Identify which cell holds the provided text, then report its [X, Y] central coordinate. 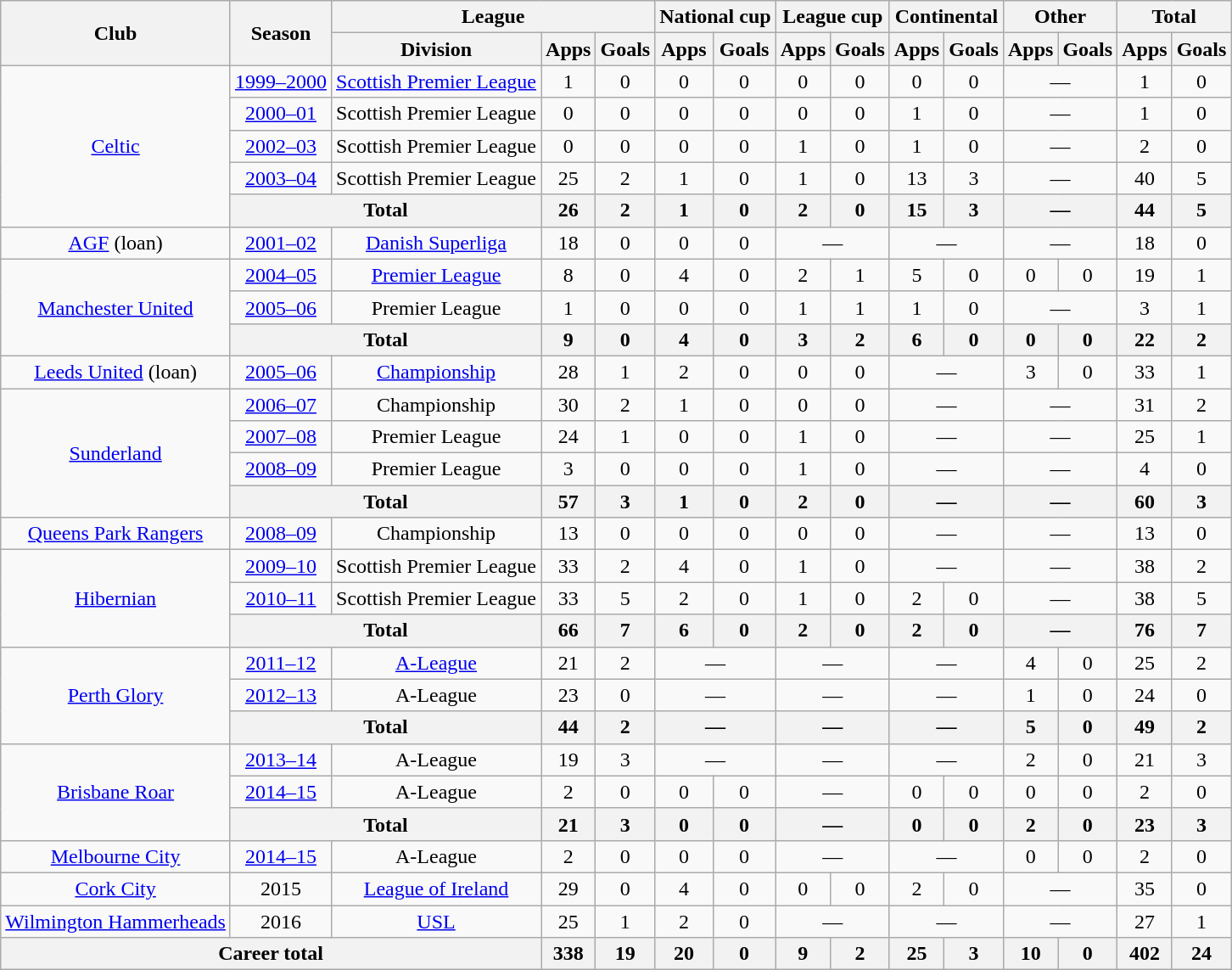
10 [1030, 954]
Cork City [115, 889]
Hibernian [115, 598]
49 [1145, 727]
2009–10 [280, 566]
2013–14 [280, 760]
Season [280, 33]
League cup [832, 17]
2010–11 [280, 598]
Leeds United (loan) [115, 372]
26 [568, 210]
Danish Superliga [436, 243]
31 [1145, 405]
Perth Glory [115, 695]
57 [568, 502]
League of Ireland [436, 889]
40 [1145, 178]
National cup [715, 17]
338 [568, 954]
66 [568, 631]
30 [568, 405]
15 [916, 210]
2000–01 [280, 114]
USL [436, 921]
2001–02 [280, 243]
AGF (loan) [115, 243]
76 [1145, 631]
29 [568, 889]
1999–2000 [280, 81]
Other [1060, 17]
2012–13 [280, 695]
8 [568, 275]
60 [1145, 502]
Melbourne City [115, 856]
Sunderland [115, 453]
402 [1145, 954]
Continental [946, 17]
35 [1145, 889]
Division [436, 49]
28 [568, 372]
2011–12 [280, 663]
2007–08 [280, 437]
2016 [280, 921]
2002–03 [280, 146]
27 [1145, 921]
League [494, 17]
22 [1145, 339]
2003–04 [280, 178]
Brisbane Roar [115, 792]
Celtic [115, 146]
2004–05 [280, 275]
Queens Park Rangers [115, 534]
2006–07 [280, 405]
20 [684, 954]
Career total [272, 954]
Club [115, 33]
2015 [280, 889]
Manchester United [115, 307]
Wilmington Hammerheads [115, 921]
